Pinpoint the cell where the given text exists, returning its (x, y) midpoint coordinate. 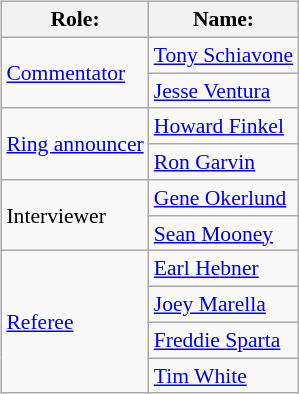
Ron Garvin (224, 162)
Tim White (224, 376)
Referee (74, 322)
Role: (74, 20)
Jesse Ventura (224, 91)
Earl Hebner (224, 269)
Interviewer (74, 216)
Gene Okerlund (224, 198)
Commentator (74, 72)
Tony Schiavone (224, 55)
Freddie Sparta (224, 340)
Joey Marella (224, 305)
Ring announcer (74, 144)
Name: (224, 20)
Howard Finkel (224, 126)
Sean Mooney (224, 233)
